Locate the cell with the specified text and output its [x, y] center coordinate. 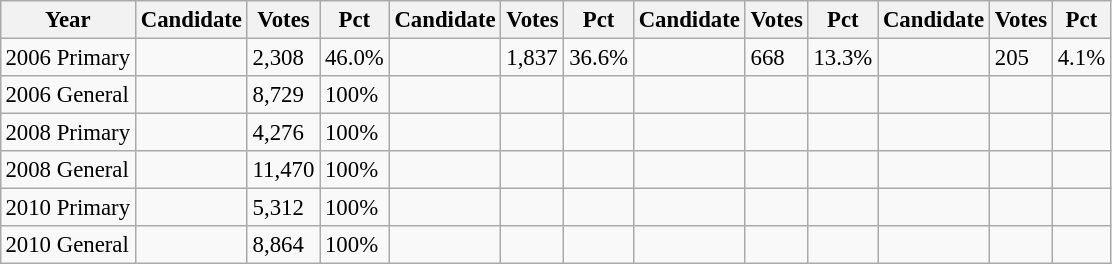
205 [1020, 57]
4,276 [283, 133]
2,308 [283, 57]
2006 Primary [68, 57]
8,864 [283, 245]
2006 General [68, 95]
2010 Primary [68, 208]
8,729 [283, 95]
2010 General [68, 245]
5,312 [283, 208]
13.3% [842, 57]
2008 Primary [68, 133]
2008 General [68, 170]
668 [776, 57]
Year [68, 20]
11,470 [283, 170]
4.1% [1081, 57]
1,837 [532, 57]
46.0% [354, 57]
36.6% [598, 57]
